Return (X, Y) of the center of cell containing provided text 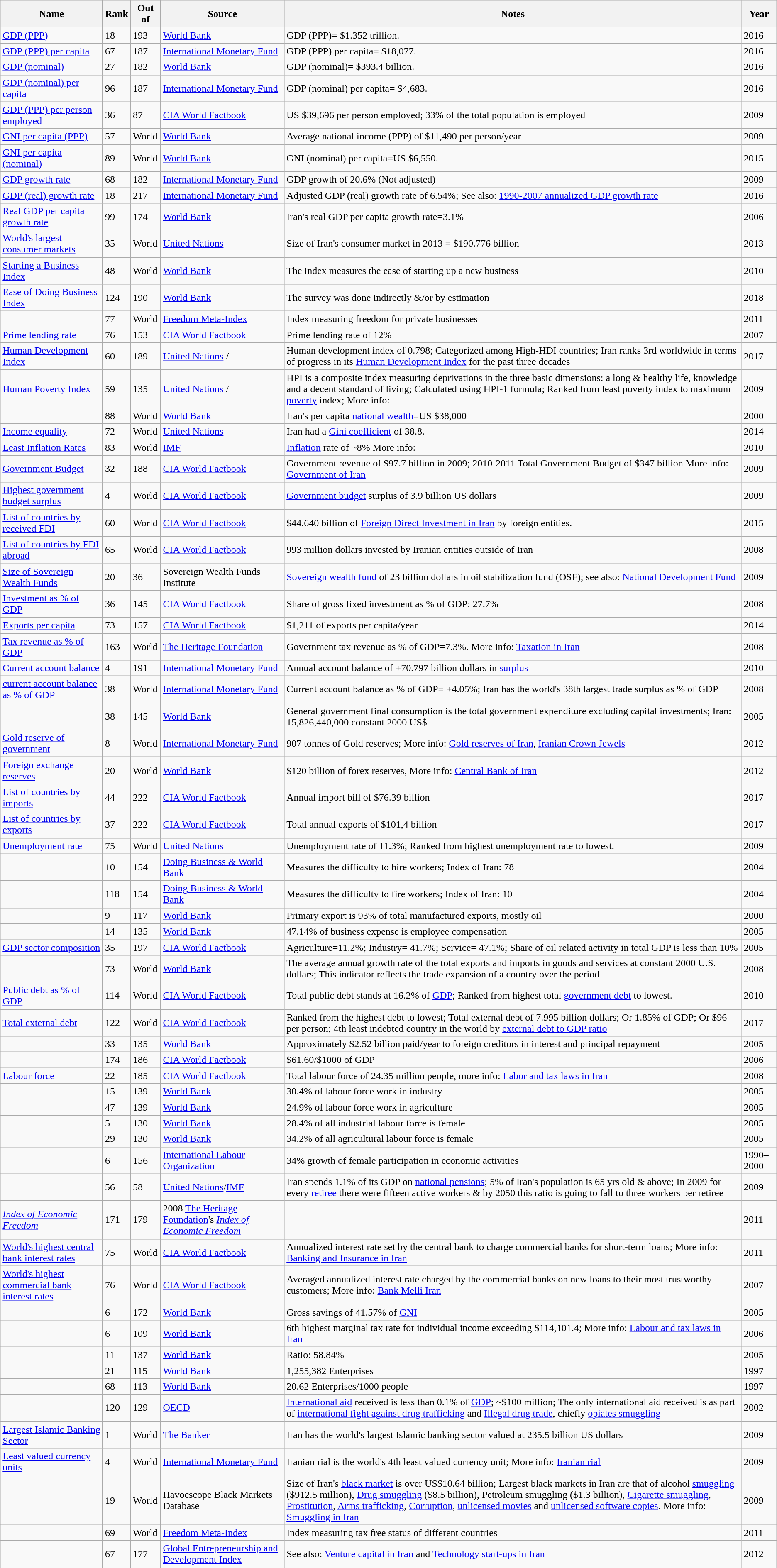
Rank (116, 14)
96 (116, 88)
List of countries by imports (51, 798)
Index of Economic Freedom (51, 1220)
Name (51, 14)
Government tax revenue as % of GDP=7.3%. More info: Taxation in Iran (513, 647)
5 (116, 1123)
153 (146, 335)
Iranian rial is the world's 4th least valued currency unit; More info: Iranian rial (513, 1462)
Agriculture=11.2%; Industry= 41.7%; Service= 47.1%; Share of oil related activity in total GDP is less than 10% (513, 947)
2013 (759, 243)
Iran has the world's largest Islamic banking sector valued at 235.5 billion US dollars (513, 1435)
172 (146, 1312)
The Heritage Foundation (222, 647)
Iran's per capita national wealth=US $38,000 (513, 416)
1,255,382 Enterprises (513, 1371)
156 (146, 1160)
Human Poverty Index (51, 389)
907 tonnes of Gold reserves; More info: Gold reserves of Iran, Iranian Crown Jewels (513, 744)
109 (146, 1333)
Measures the difficulty to hire workers; Index of Iran: 78 (513, 867)
Share of gross fixed investment as % of GDP: 27.7% (513, 603)
The survey was done indirectly &/or by estimation (513, 298)
IMF (222, 447)
Total public debt stands at 16.2% of GDP; Ranked from highest total government debt to lowest. (513, 995)
115 (146, 1371)
48 (116, 271)
GDP (PPP) per capita (51, 51)
Unemployment rate of 11.3%; Ranked from highest unemployment rate to lowest. (513, 846)
World's largest consumer markets (51, 243)
GDP growth of 20.6% (Not adjusted) (513, 179)
47 (116, 1107)
List of countries by exports (51, 824)
United Nations/IMF (222, 1187)
185 (146, 1076)
Foreign exchange reserves (51, 770)
Iran's real GDP per capita growth rate=3.1% (513, 217)
World's highest commercial bank interest rates (51, 1285)
2002 (759, 1408)
Gross savings of 41.57% of GNI (513, 1312)
Measures the difficulty to fire workers; Index of Iran: 10 (513, 894)
Index measuring tax free status of different countries (513, 1533)
99 (116, 217)
The index measures the ease of starting up a new business (513, 271)
GDP (PPP) (51, 35)
34.2% of all agricultural labour force is female (513, 1139)
$44.640 billion of Foreign Direct Investment in Iran by foreign entities. (513, 523)
List of countries by FDI abroad (51, 550)
77 (116, 319)
Highest government budget surplus (51, 496)
56 (116, 1187)
Out of (146, 14)
Iran had a Gini coefficient of 38.8. (513, 432)
113 (146, 1387)
11 (116, 1355)
14 (116, 931)
Least Inflation Rates (51, 447)
Current account balance as % of GDP= +4.05%; Iran has the world's 38th largest trade surplus as % of GDP (513, 690)
179 (146, 1220)
Sovereign wealth fund of 23 billion dollars in oil stabilization fund (OSF); see also: National Development Fund (513, 577)
186 (146, 1060)
Averaged annualized interest rate charged by the commercial banks on new loans to their most trustworthy customers; More info: Bank Melli Iran (513, 1285)
44 (116, 798)
Current account balance (51, 668)
Size of Sovereign Wealth Funds (51, 577)
157 (146, 625)
Human Development Index (51, 356)
72 (116, 432)
88 (116, 416)
GDP (real) growth rate (51, 195)
Ease of Doing Business Index (51, 298)
Index measuring freedom for private businesses (513, 319)
Income equality (51, 432)
GDP (PPP) per person employed (51, 115)
Starting a Business Index (51, 271)
89 (116, 158)
Largest Islamic Banking Sector (51, 1435)
65 (116, 550)
29 (116, 1139)
32 (116, 469)
1990–2000 (759, 1160)
118 (116, 894)
1 (116, 1435)
171 (116, 1220)
GDP (nominal) per capita= $4,683. (513, 88)
177 (146, 1554)
Gold reserve of government (51, 744)
189 (146, 356)
Total labour force of 24.35 million people, more info: Labor and tax laws in Iran (513, 1076)
Tax revenue as % of GDP (51, 647)
37 (116, 824)
Approximately $2.52 billion paid/year to foreign creditors in interest and principal repayment (513, 1044)
83 (116, 447)
US $39,696 per person employed; 33% of the total population is employed (513, 115)
Total annual exports of $101,4 billion (513, 824)
117 (146, 916)
$61.60/$1000 of GDP (513, 1060)
27 (116, 67)
Prime lending rate of 12% (513, 335)
Labour force (51, 1076)
GDP (nominal)= $393.4 billion. (513, 67)
114 (116, 995)
Notes (513, 14)
57 (116, 137)
Government Budget (51, 469)
2018 (759, 298)
International Labour Organization (222, 1160)
163 (116, 647)
GDP sector composition (51, 947)
GNI per capita (nominal) (51, 158)
69 (116, 1533)
Global Entrepreneurship and Development Index (222, 1554)
Public debt as % of GDP (51, 995)
Primary export is 93% of total manufactured exports, mostly oil (513, 916)
Least valued currency units (51, 1462)
2008 The Heritage Foundation's Index of Economic Freedom (222, 1220)
30.4% of labour force work in industry (513, 1092)
188 (146, 469)
15 (116, 1092)
47.14% of business expense is employee compensation (513, 931)
217 (146, 195)
21 (116, 1371)
6th highest marginal tax rate for individual income exceeding $114,101.4; More info: Labour and tax laws in Iran (513, 1333)
GDP (nominal) (51, 67)
Annual import bill of $76.39 billion (513, 798)
GNI per capita (PPP) (51, 137)
Real GDP per capita growth rate (51, 217)
Total external debt (51, 1023)
current account balance as % of GDP (51, 690)
Prime lending rate (51, 335)
197 (146, 947)
Year (759, 14)
Size of Iran's consumer market in 2013 = $190.776 billion (513, 243)
Exports per capita (51, 625)
General government final consumption is the total government expenditure excluding capital investments; Iran: 15,826,440,000 constant 2000 US$ (513, 716)
19 (116, 1500)
87 (146, 115)
993 million dollars invested by Iranian entities outside of Iran (513, 550)
World's highest central bank interest rates (51, 1253)
Unemployment rate (51, 846)
$1,211 of exports per capita/year (513, 625)
129 (146, 1408)
See also: Venture capital in Iran and Technology start-ups in Iran (513, 1554)
137 (146, 1355)
22 (116, 1076)
10 (116, 867)
59 (116, 389)
Average national income (PPP) of $11,490 per person/year (513, 137)
Adjusted GDP (real) growth rate of 6.54%; See also: 1990-2007 annualized GDP growth rate (513, 195)
34% growth of female participation in economic activities (513, 1160)
OECD (222, 1408)
GDP (PPP)= $1.352 trillion. (513, 35)
Havocscope Black Markets Database (222, 1500)
28.4% of all industrial labour force is female (513, 1123)
The Banker (222, 1435)
191 (146, 668)
List of countries by received FDI (51, 523)
GNI (nominal) per capita=US $6,550. (513, 158)
GDP growth rate (51, 179)
193 (146, 35)
GDP (PPP) per capita= $18,077. (513, 51)
33 (116, 1044)
9 (116, 916)
Government budget surplus of 3.9 billion US dollars (513, 496)
122 (116, 1023)
8 (116, 744)
$120 billion of forex reserves, More info: Central Bank of Iran (513, 770)
Government revenue of $97.7 billion in 2009; 2010-2011 Total Government Budget of $347 billion More info: Government of Iran (513, 469)
Annual account balance of +70.797 billion dollars in surplus (513, 668)
58 (146, 1187)
120 (116, 1408)
Inflation rate of ~8% More info: (513, 447)
Sovereign Wealth Funds Institute (222, 577)
Ratio: 58.84% (513, 1355)
Source (222, 14)
190 (146, 298)
GDP (nominal) per capita (51, 88)
Investment as % of GDP (51, 603)
24.9% of labour force work in agriculture (513, 1107)
20.62 Enterprises/1000 people (513, 1387)
Annualized interest rate set by the central bank to charge commercial banks for short-term loans; More info: Banking and Insurance in Iran (513, 1253)
124 (116, 298)
